Pinpoint the cell where the given text exists, returning its (x, y) midpoint coordinate. 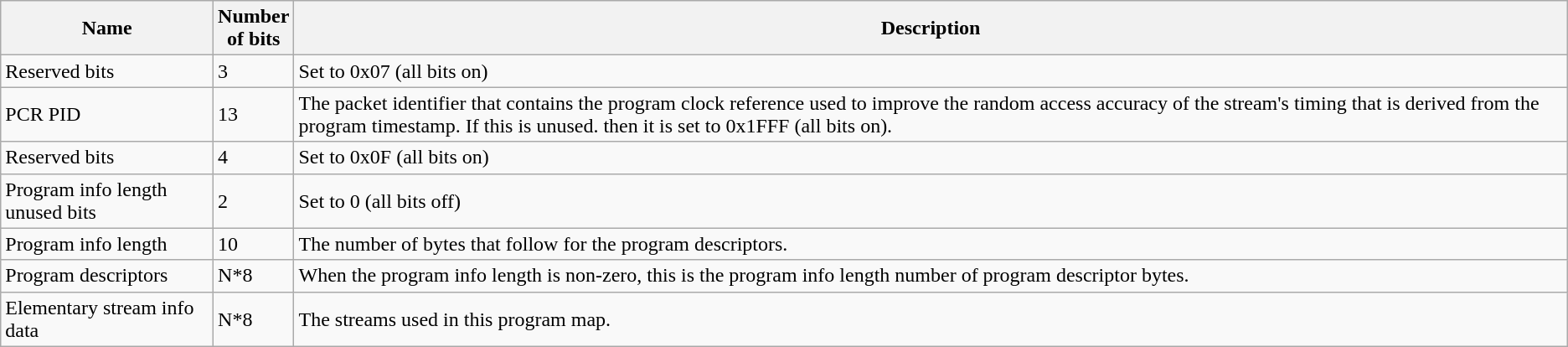
10 (254, 244)
Elementary stream info data (107, 319)
When the program info length is non-zero, this is the program info length number of program descriptor bytes. (931, 276)
Set to 0x0F (all bits on) (931, 158)
Program descriptors (107, 276)
PCR PID (107, 114)
13 (254, 114)
The number of bytes that follow for the program descriptors. (931, 244)
Numberof bits (254, 28)
Program info length unused bits (107, 201)
Name (107, 28)
3 (254, 71)
4 (254, 158)
Program info length (107, 244)
Set to 0 (all bits off) (931, 201)
The streams used in this program map. (931, 319)
Description (931, 28)
2 (254, 201)
Set to 0x07 (all bits on) (931, 71)
